Capture the cell that displays the provided text and extract its [X, Y] central coordinate. 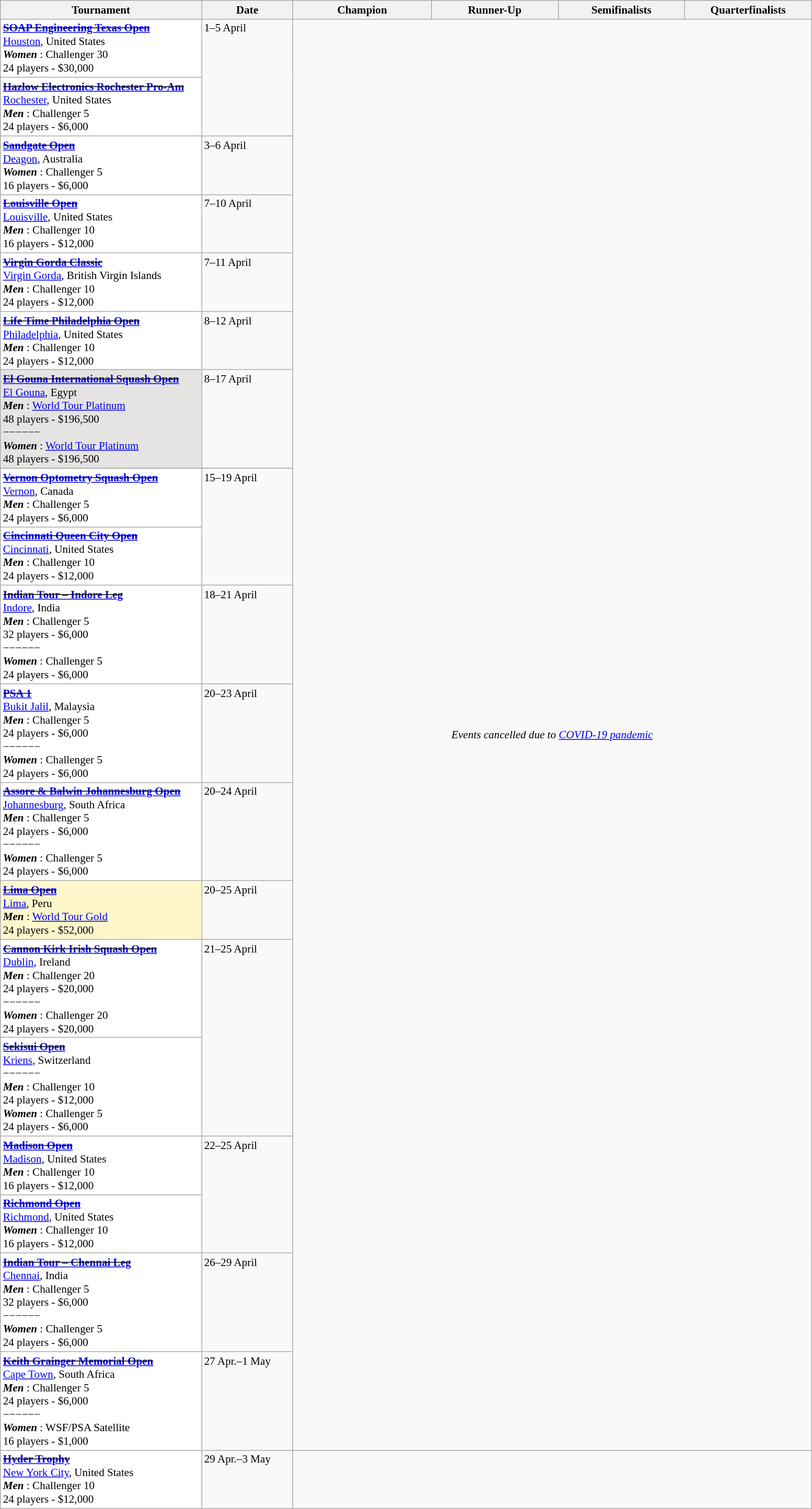
20–25 April [248, 910]
20–24 April [248, 831]
21–25 April [248, 1038]
Indian Tour – Indore Leg Indore, India Men : Challenger 532 players - $6,000−−−−−− Women : Challenger 524 players - $6,000 [101, 634]
Life Time Philadelphia Open Philadelphia, United States Men : Challenger 1024 players - $12,000 [101, 341]
Tournament [101, 9]
27 Apr.–1 May [248, 1401]
SOAP Engineering Texas Open Houston, United States Women : Challenger 3024 players - $30,000 [101, 48]
29 Apr.–3 May [248, 1479]
Cincinnati Queen City Open Cincinnati, United States Men : Challenger 1024 players - $12,000 [101, 556]
Runner-Up [495, 9]
18–21 April [248, 634]
Virgin Gorda Classic Virgin Gorda, British Virgin Islands Men : Challenger 1024 players - $12,000 [101, 282]
Sandgate Open Deagon, Australia Women : Challenger 516 players - $6,000 [101, 165]
7–10 April [248, 224]
Quarterfinalists [748, 9]
PSA 1 Bukit Jalil, Malaysia Men : Challenger 524 players - $6,000−−−−−− Women : Challenger 524 players - $6,000 [101, 733]
Sekisui Open Kriens, Switzerland−−−−−− Men : Challenger 1024 players - $12,000 Women : Challenger 524 players - $6,000 [101, 1087]
Cannon Kirk Irish Squash Open Dublin, Ireland Men : Challenger 2024 players - $20,000−−−−−− Women : Challenger 2024 players - $20,000 [101, 988]
7–11 April [248, 282]
1–5 April [248, 77]
Assore & Balwin Johannesburg Open Johannesburg, South Africa Men : Challenger 524 players - $6,000−−−−−− Women : Challenger 524 players - $6,000 [101, 831]
Events cancelled due to COVID-19 pandemic [552, 735]
Indian Tour – Chennai Leg Chennai, India Men : Challenger 532 players - $6,000−−−−−− Women : Challenger 524 players - $6,000 [101, 1302]
Louisville Open Louisville, United States Men : Challenger 1016 players - $12,000 [101, 224]
Hazlow Electronics Rochester Pro-Am Rochester, United States Men : Challenger 524 players - $6,000 [101, 107]
8–12 April [248, 341]
Champion [363, 9]
22–25 April [248, 1194]
Semifinalists [621, 9]
15–19 April [248, 527]
Date [248, 9]
Lima Open Lima, Peru Men : World Tour Gold24 players - $52,000 [101, 910]
26–29 April [248, 1302]
Madison Open Madison, United States Men : Challenger 1016 players - $12,000 [101, 1165]
8–17 April [248, 419]
3–6 April [248, 165]
20–23 April [248, 733]
Richmond Open Richmond, United States Women : Challenger 1016 players - $12,000 [101, 1224]
Vernon Optometry Squash Open Vernon, Canada Men : Challenger 524 players - $6,000 [101, 497]
Keith Grainger Memorial Open Cape Town, South Africa Men : Challenger 524 players - $6,000−−−−−− Women : WSF/PSA Satellite16 players - $1,000 [101, 1401]
Hyder Trophy New York City, United States Men : Challenger 1024 players - $12,000 [101, 1479]
